Scan for the cell matching the given text and deliver its (X, Y) coordinate at center. 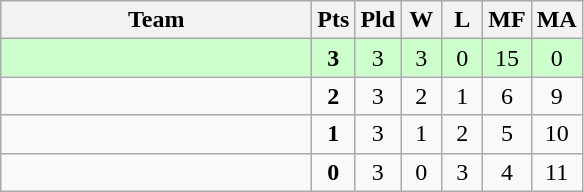
5 (507, 134)
11 (556, 172)
6 (507, 96)
W (422, 20)
10 (556, 134)
L (462, 20)
Pts (334, 20)
MF (507, 20)
9 (556, 96)
Team (156, 20)
4 (507, 172)
15 (507, 58)
Pld (378, 20)
MA (556, 20)
